Detect which cell encompasses the target text, then output its (x, y) center coordinate. 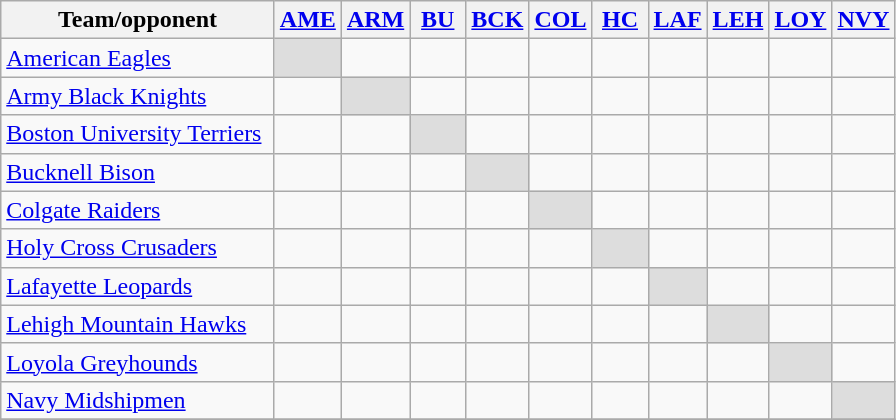
Lehigh Mountain Hawks (138, 324)
ARM (375, 20)
Loyola Greyhounds (138, 362)
American Eagles (138, 58)
Navy Midshipmen (138, 400)
Colgate Raiders (138, 210)
Boston University Terriers (138, 134)
Lafayette Leopards (138, 286)
Bucknell Bison (138, 172)
Holy Cross Crusaders (138, 248)
LAF (678, 20)
COL (560, 20)
BU (438, 20)
LOY (800, 20)
HC (620, 20)
LEH (738, 20)
Team/opponent (138, 20)
Army Black Knights (138, 96)
NVY (864, 20)
BCK (498, 20)
AME (308, 20)
